Identify which cell holds the provided text, then report its [X, Y] central coordinate. 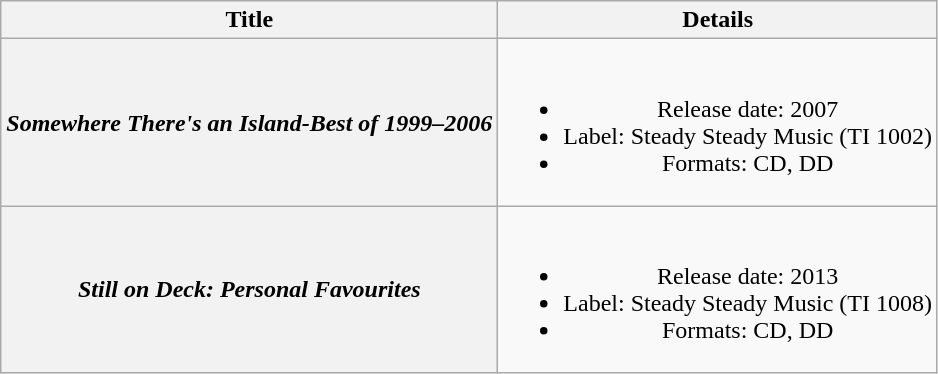
Still on Deck: Personal Favourites [250, 290]
Release date: 2007Label: Steady Steady Music (TI 1002)Formats: CD, DD [718, 122]
Details [718, 20]
Release date: 2013Label: Steady Steady Music (TI 1008)Formats: CD, DD [718, 290]
Title [250, 20]
Somewhere There's an Island-Best of 1999–2006 [250, 122]
